Search for the cell housing the specified text and yield its (x, y) center coordinate. 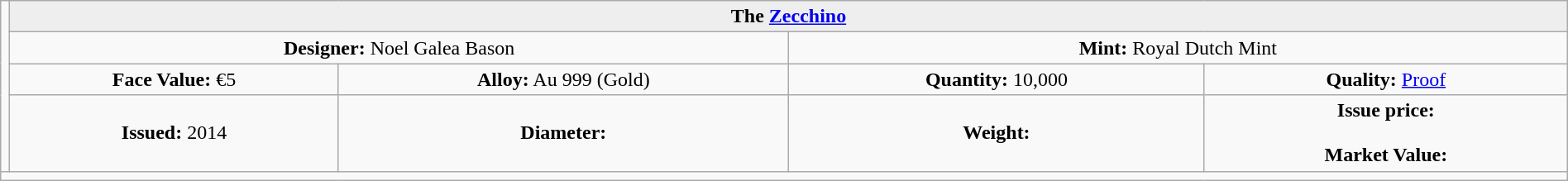
Quality: Proof (1386, 79)
The Zecchino (789, 17)
Quantity: 10,000 (996, 79)
Mint: Royal Dutch Mint (1178, 48)
Designer: Noel Galea Bason (399, 48)
Issued: 2014 (174, 133)
Issue price: Market Value: (1386, 133)
Alloy: Au 999 (Gold) (563, 79)
Weight: (996, 133)
Diameter: (563, 133)
Face Value: €5 (174, 79)
